Capture the cell that displays the provided text and extract its [X, Y] central coordinate. 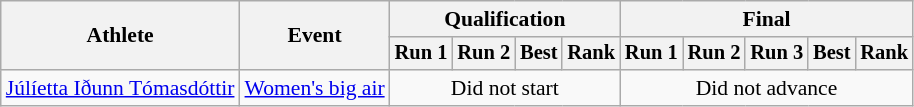
Did not advance [766, 88]
Run 3 [776, 54]
Qualification [505, 19]
Event [315, 36]
Women's big air [315, 88]
Final [766, 19]
Did not start [505, 88]
Júlíetta Iðunn Tómasdóttir [120, 88]
Athlete [120, 36]
